From the cell containing the given text, extract its center point as (x, y) coordinate. 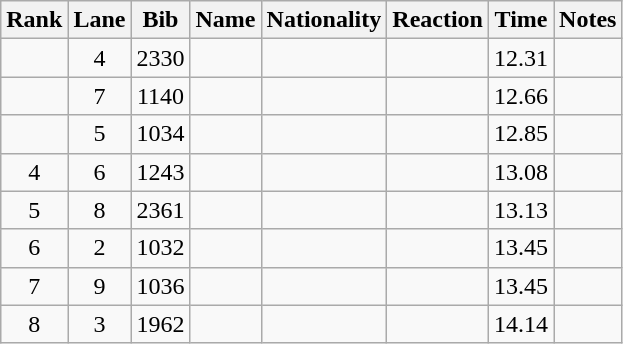
12.85 (520, 134)
9 (100, 286)
Rank (34, 20)
12.31 (520, 58)
Lane (100, 20)
13.13 (520, 210)
Nationality (324, 20)
2330 (160, 58)
2 (100, 248)
1962 (160, 324)
1036 (160, 286)
Notes (588, 20)
Bib (160, 20)
3 (100, 324)
Time (520, 20)
1032 (160, 248)
1140 (160, 96)
13.08 (520, 172)
Reaction (438, 20)
2361 (160, 210)
Name (226, 20)
1034 (160, 134)
12.66 (520, 96)
1243 (160, 172)
14.14 (520, 324)
